Determine the [X, Y] coordinate at the center of the cell enclosing the given text.  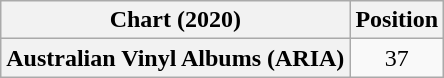
37 [397, 58]
Position [397, 20]
Australian Vinyl Albums (ARIA) [176, 58]
Chart (2020) [176, 20]
